Capture the cell that displays the provided text and extract its [X, Y] central coordinate. 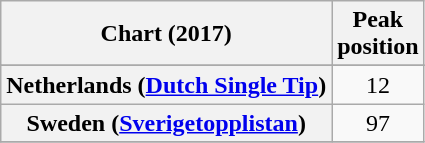
Peakposition [378, 34]
97 [378, 123]
Chart (2017) [166, 34]
Netherlands (Dutch Single Tip) [166, 85]
Sweden (Sverigetopplistan) [166, 123]
12 [378, 85]
